Scan for the cell matching the given text and deliver its [x, y] coordinate at center. 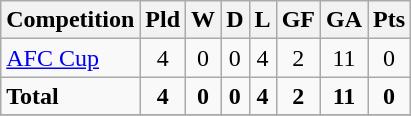
L [262, 20]
Competition [70, 20]
W [204, 20]
AFC Cup [70, 58]
Pts [390, 20]
D [235, 20]
GA [344, 20]
Pld [163, 20]
GF [298, 20]
Total [70, 96]
